Locate the cell with the specified text and output its [x, y] center coordinate. 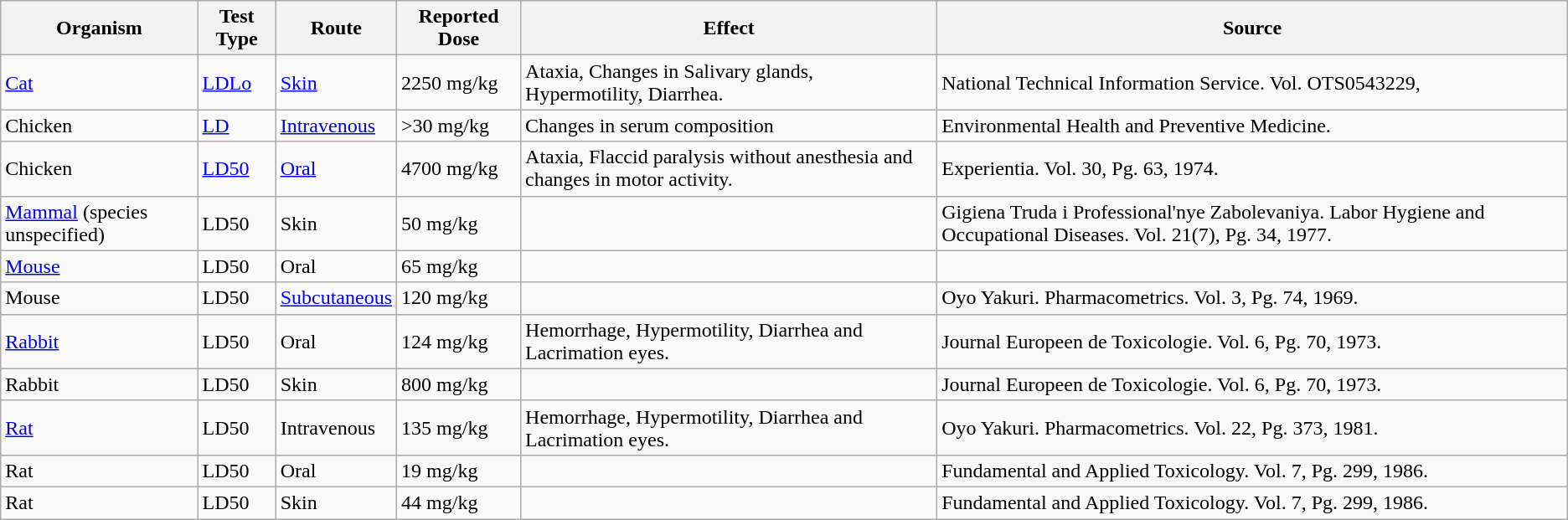
Changes in serum composition [729, 126]
50 mg/kg [459, 223]
Experientia. Vol. 30, Pg. 63, 1974. [1253, 169]
National Technical Information Service. Vol. OTS0543229, [1253, 82]
124 mg/kg [459, 342]
65 mg/kg [459, 266]
135 mg/kg [459, 427]
Environmental Health and Preventive Medicine. [1253, 126]
Mammal (species unspecified) [99, 223]
19 mg/kg [459, 471]
800 mg/kg [459, 384]
Oyo Yakuri. Pharmacometrics. Vol. 22, Pg. 373, 1981. [1253, 427]
Route [336, 28]
LDLo [236, 82]
Ataxia, Flaccid paralysis without anesthesia and changes in motor activity. [729, 169]
>30 mg/kg [459, 126]
Effect [729, 28]
4700 mg/kg [459, 169]
120 mg/kg [459, 298]
Cat [99, 82]
LD [236, 126]
Reported Dose [459, 28]
Oyo Yakuri. Pharmacometrics. Vol. 3, Pg. 74, 1969. [1253, 298]
Gigiena Truda i Professional'nye Zabolevaniya. Labor Hygiene and Occupational Diseases. Vol. 21(7), Pg. 34, 1977. [1253, 223]
Test Type [236, 28]
Ataxia, Changes in Salivary glands, Hypermotility, Diarrhea. [729, 82]
Source [1253, 28]
44 mg/kg [459, 502]
Subcutaneous [336, 298]
Organism [99, 28]
2250 mg/kg [459, 82]
